Identify which cell holds the provided text, then report its [x, y] central coordinate. 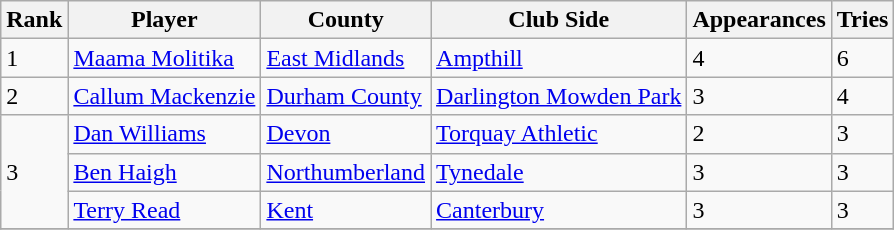
Northumberland [346, 172]
Club Side [559, 20]
Tries [862, 20]
Callum Mackenzie [164, 96]
Rank [34, 20]
Darlington Mowden Park [559, 96]
Durham County [346, 96]
Appearances [759, 20]
Tynedale [559, 172]
1 [34, 58]
Canterbury [559, 210]
Maama Molitika [164, 58]
Ben Haigh [164, 172]
Ampthill [559, 58]
Dan Williams [164, 134]
Devon [346, 134]
Terry Read [164, 210]
Torquay Athletic [559, 134]
Player [164, 20]
Kent [346, 210]
East Midlands [346, 58]
County [346, 20]
6 [862, 58]
